Scan for the cell matching the given text and deliver its (X, Y) coordinate at center. 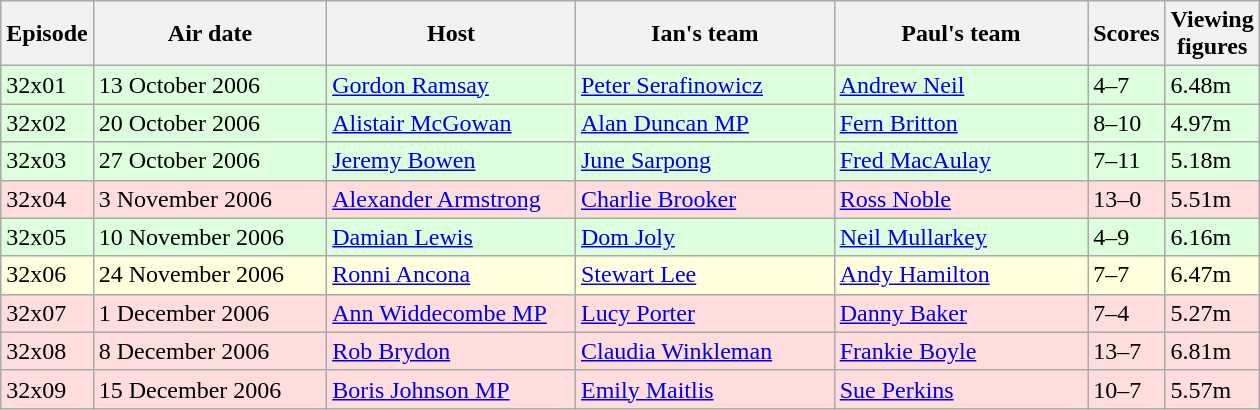
Fern Britton (961, 123)
5.51m (1212, 199)
7–7 (1126, 275)
6.47m (1212, 275)
Andrew Neil (961, 85)
5.27m (1212, 313)
Andy Hamilton (961, 275)
Fred MacAulay (961, 161)
32x09 (47, 389)
Frankie Boyle (961, 351)
20 October 2006 (210, 123)
32x06 (47, 275)
Peter Serafinowicz (704, 85)
Danny Baker (961, 313)
32x05 (47, 237)
13 October 2006 (210, 85)
Ronni Ancona (452, 275)
32x01 (47, 85)
Dom Joly (704, 237)
1 December 2006 (210, 313)
Ian's team (704, 34)
6.81m (1212, 351)
32x08 (47, 351)
32x03 (47, 161)
Damian Lewis (452, 237)
3 November 2006 (210, 199)
Claudia Winkleman (704, 351)
Viewing figures (1212, 34)
Host (452, 34)
Sue Perkins (961, 389)
Boris Johnson MP (452, 389)
Episode (47, 34)
Neil Mullarkey (961, 237)
June Sarpong (704, 161)
4–7 (1126, 85)
Alexander Armstrong (452, 199)
Charlie Brooker (704, 199)
5.57m (1212, 389)
8 December 2006 (210, 351)
Emily Maitlis (704, 389)
Air date (210, 34)
5.18m (1212, 161)
32x02 (47, 123)
8–10 (1126, 123)
13–0 (1126, 199)
27 October 2006 (210, 161)
6.16m (1212, 237)
7–4 (1126, 313)
4.97m (1212, 123)
13–7 (1126, 351)
Stewart Lee (704, 275)
Paul's team (961, 34)
Gordon Ramsay (452, 85)
Alan Duncan MP (704, 123)
Jeremy Bowen (452, 161)
4–9 (1126, 237)
32x07 (47, 313)
Ann Widdecombe MP (452, 313)
6.48m (1212, 85)
7–11 (1126, 161)
Scores (1126, 34)
24 November 2006 (210, 275)
Lucy Porter (704, 313)
10–7 (1126, 389)
Ross Noble (961, 199)
10 November 2006 (210, 237)
Rob Brydon (452, 351)
32x04 (47, 199)
Alistair McGowan (452, 123)
15 December 2006 (210, 389)
